Scan for the cell matching the given text and deliver its (x, y) coordinate at center. 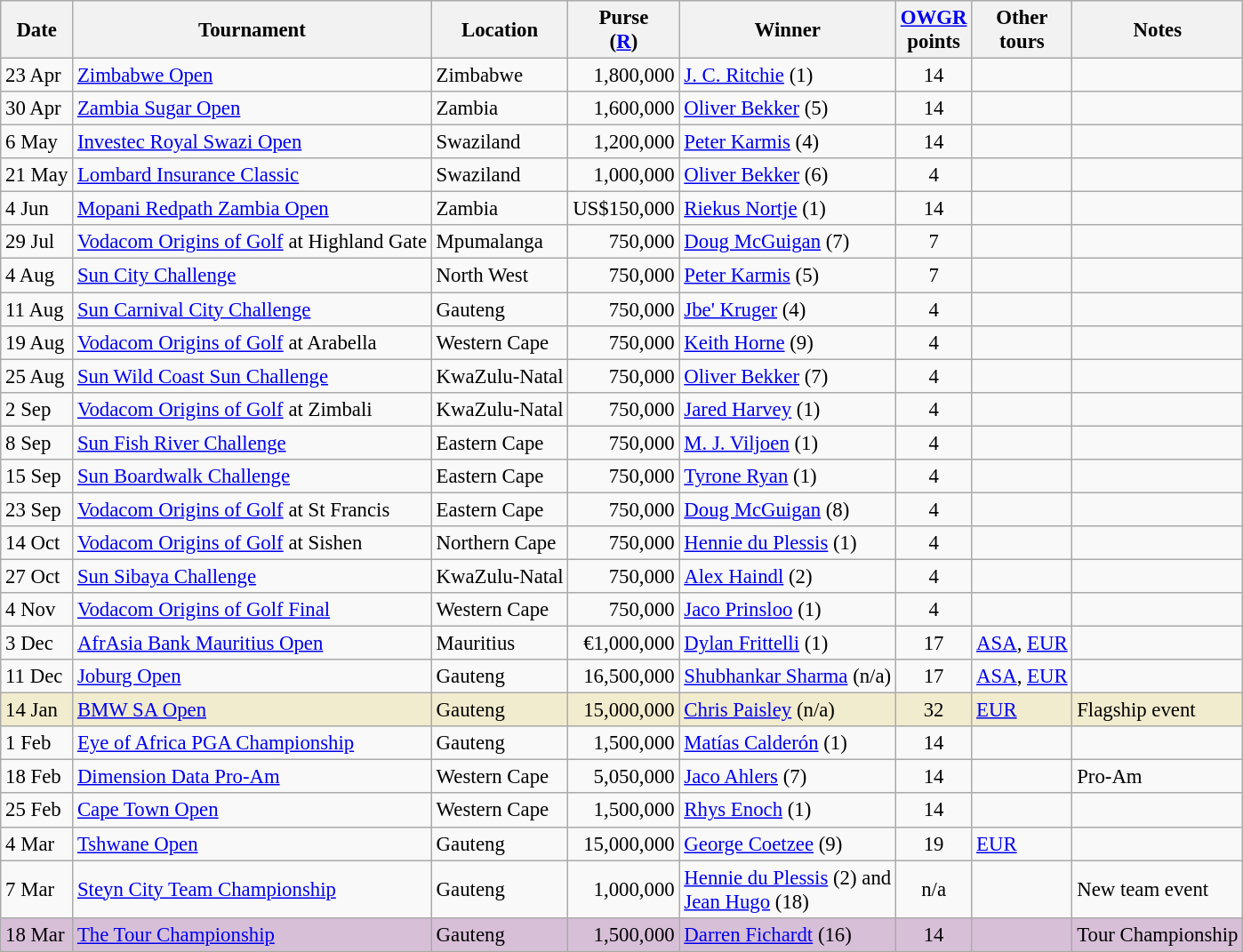
19 (934, 844)
11 Dec (37, 676)
Vodacom Origins of Golf at Sishen (253, 543)
Oliver Bekker (7) (788, 376)
Oliver Bekker (5) (788, 108)
Vodacom Origins of Golf at St Francis (253, 509)
AfrAsia Bank Mauritius Open (253, 644)
25 Feb (37, 811)
23 Sep (37, 509)
Vodacom Origins of Golf at Arabella (253, 342)
8 Sep (37, 443)
1,600,000 (624, 108)
Shubhankar Sharma (n/a) (788, 676)
Sun Wild Coast Sun Challenge (253, 376)
Hennie du Plessis (1) (788, 543)
14 Oct (37, 543)
Mpumalanga (500, 243)
Sun Sibaya Challenge (253, 576)
Zimbabwe (500, 76)
Matías Calderón (1) (788, 743)
Peter Karmis (4) (788, 142)
Vodacom Origins of Golf at Zimbali (253, 409)
Date (37, 30)
Winner (788, 30)
Tshwane Open (253, 844)
Investec Royal Swazi Open (253, 142)
1,800,000 (624, 76)
US$150,000 (624, 209)
Doug McGuigan (8) (788, 509)
Othertours (1022, 30)
Notes (1158, 30)
32 (934, 710)
Dimension Data Pro-Am (253, 777)
Alex Haindl (2) (788, 576)
23 Apr (37, 76)
Rhys Enoch (1) (788, 811)
2 Sep (37, 409)
Zambia Sugar Open (253, 108)
Doug McGuigan (7) (788, 243)
Northern Cape (500, 543)
Jaco Prinsloo (1) (788, 610)
Jbe' Kruger (4) (788, 309)
1,200,000 (624, 142)
14 Jan (37, 710)
Steyn City Team Championship (253, 889)
Joburg Open (253, 676)
Chris Paisley (n/a) (788, 710)
North West (500, 276)
16,500,000 (624, 676)
11 Aug (37, 309)
7 Mar (37, 889)
Tour Championship (1158, 934)
Zimbabwe Open (253, 76)
Keith Horne (9) (788, 342)
Sun Fish River Challenge (253, 443)
27 Oct (37, 576)
Darren Fichardt (16) (788, 934)
Lombard Insurance Classic (253, 175)
19 Aug (37, 342)
3 Dec (37, 644)
15 Sep (37, 476)
Tyrone Ryan (1) (788, 476)
18 Feb (37, 777)
n/a (934, 889)
Mopani Redpath Zambia Open (253, 209)
Oliver Bekker (6) (788, 175)
Location (500, 30)
Mauritius (500, 644)
J. C. Ritchie (1) (788, 76)
Vodacom Origins of Golf at Highland Gate (253, 243)
4 Nov (37, 610)
€1,000,000 (624, 644)
Sun Boardwalk Challenge (253, 476)
The Tour Championship (253, 934)
Jared Harvey (1) (788, 409)
4 Aug (37, 276)
Tournament (253, 30)
M. J. Viljoen (1) (788, 443)
6 May (37, 142)
Purse(R) (624, 30)
Sun City Challenge (253, 276)
Flagship event (1158, 710)
18 Mar (37, 934)
4 Mar (37, 844)
Vodacom Origins of Golf Final (253, 610)
New team event (1158, 889)
OWGRpoints (934, 30)
4 Jun (37, 209)
25 Aug (37, 376)
29 Jul (37, 243)
George Coetzee (9) (788, 844)
21 May (37, 175)
Hennie du Plessis (2) and Jean Hugo (18) (788, 889)
30 Apr (37, 108)
Pro-Am (1158, 777)
Riekus Nortje (1) (788, 209)
Jaco Ahlers (7) (788, 777)
Eye of Africa PGA Championship (253, 743)
BMW SA Open (253, 710)
Peter Karmis (5) (788, 276)
5,050,000 (624, 777)
Dylan Frittelli (1) (788, 644)
Sun Carnival City Challenge (253, 309)
1 Feb (37, 743)
Cape Town Open (253, 811)
